Pinpoint the cell where the given text exists, returning its [X, Y] midpoint coordinate. 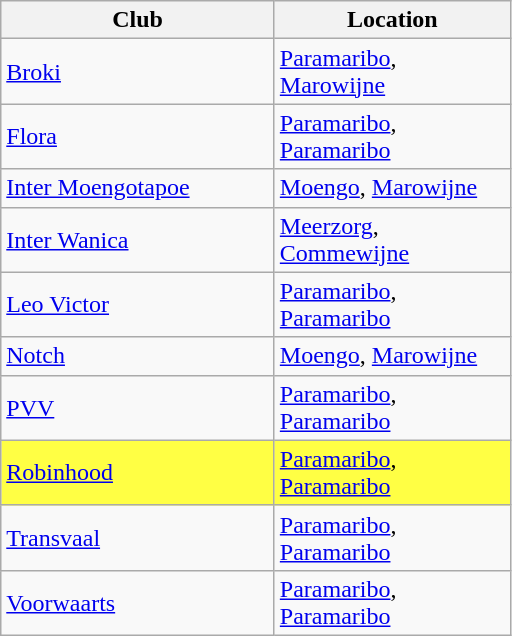
PVV [138, 408]
Location [392, 20]
Paramaribo, Marowijne [392, 72]
Meerzorg, Commewijne [392, 240]
Transvaal [138, 538]
Flora [138, 136]
Voorwaarts [138, 602]
Club [138, 20]
Notch [138, 356]
Inter Moengotapoe [138, 188]
Broki [138, 72]
Inter Wanica [138, 240]
Leo Victor [138, 304]
Robinhood [138, 472]
